Return [X, Y] of the center of cell containing provided text 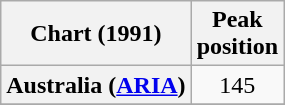
Chart (1991) [96, 34]
Australia (ARIA) [96, 85]
Peakposition [237, 34]
145 [237, 85]
